Scan for the cell matching the given text and deliver its (X, Y) coordinate at center. 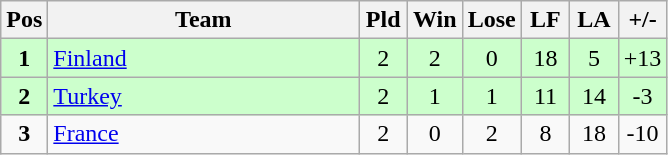
LA (594, 20)
Team (204, 20)
8 (546, 134)
Lose (492, 20)
+13 (642, 58)
5 (594, 58)
France (204, 134)
Pos (24, 20)
LF (546, 20)
Finland (204, 58)
-10 (642, 134)
Turkey (204, 96)
3 (24, 134)
14 (594, 96)
Win (434, 20)
+/- (642, 20)
11 (546, 96)
-3 (642, 96)
Pld (384, 20)
